Find where the given text appears and provide that cell's center as [X, Y] coordinate. 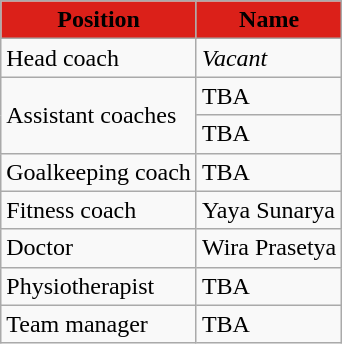
Physiotherapist [99, 286]
Vacant [268, 58]
Team manager [99, 324]
Fitness coach [99, 210]
Doctor [99, 248]
Name [268, 20]
Wira Prasetya [268, 248]
Assistant coaches [99, 115]
Goalkeeping coach [99, 172]
Position [99, 20]
Yaya Sunarya [268, 210]
Head coach [99, 58]
